From the cell containing the given text, extract its center point as (x, y) coordinate. 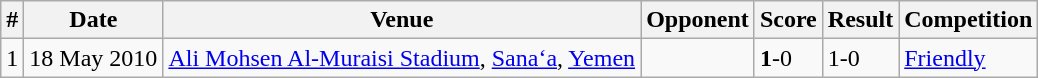
# (12, 20)
Opponent (698, 20)
Friendly (968, 58)
Result (860, 20)
Competition (968, 20)
1 (12, 58)
Score (788, 20)
Date (94, 20)
18 May 2010 (94, 58)
Ali Mohsen Al-Muraisi Stadium, Sana‘a, Yemen (402, 58)
Venue (402, 20)
